Pinpoint the cell where the given text exists, returning its (X, Y) midpoint coordinate. 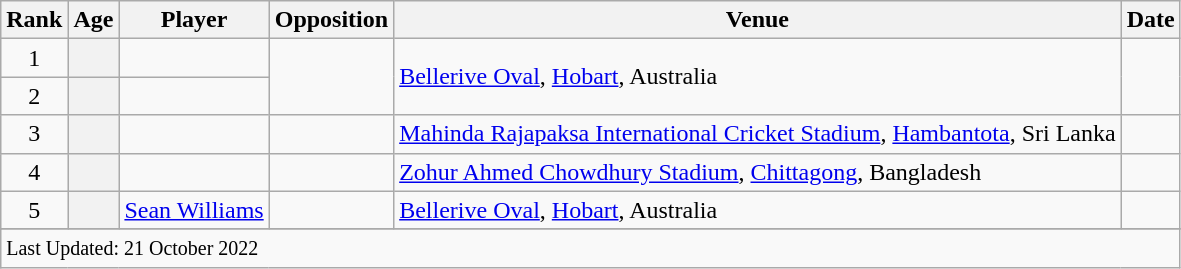
4 (34, 172)
Rank (34, 20)
Sean Williams (194, 210)
1 (34, 58)
Zohur Ahmed Chowdhury Stadium, Chittagong, Bangladesh (758, 172)
5 (34, 210)
Venue (758, 20)
Date (1150, 20)
Last Updated: 21 October 2022 (590, 248)
3 (34, 134)
Age (94, 20)
Player (194, 20)
Opposition (331, 20)
Mahinda Rajapaksa International Cricket Stadium, Hambantota, Sri Lanka (758, 134)
2 (34, 96)
